Output the [x, y] coordinate of the center of the cell containing the given text.  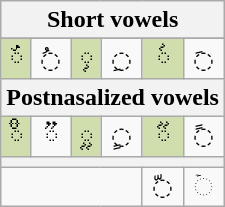
◌ۡ [204, 187]
◌ࣧ [162, 136]
◌ٍ [122, 136]
◌َ [204, 59]
◌ً [204, 136]
◌ࣨ [16, 136]
◌ِ [122, 59]
Short vowels [113, 20]
◌ࣦ [87, 59]
◌ࣱ [50, 136]
◌ࣩ [87, 136]
◌ّ [162, 187]
Postnasalized vowels [113, 97]
◌ࣤ [162, 59]
◌ࣥ [16, 59]
◌ُ [50, 59]
